For the text-containing cell, return its midpoint in (X, Y) coordinate format. 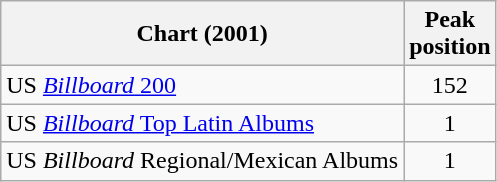
Chart (2001) (202, 34)
US Billboard Top Latin Albums (202, 123)
US Billboard 200 (202, 85)
Peakposition (450, 34)
US Billboard Regional/Mexican Albums (202, 161)
152 (450, 85)
